Locate the cell with the specified text and output its [X, Y] center coordinate. 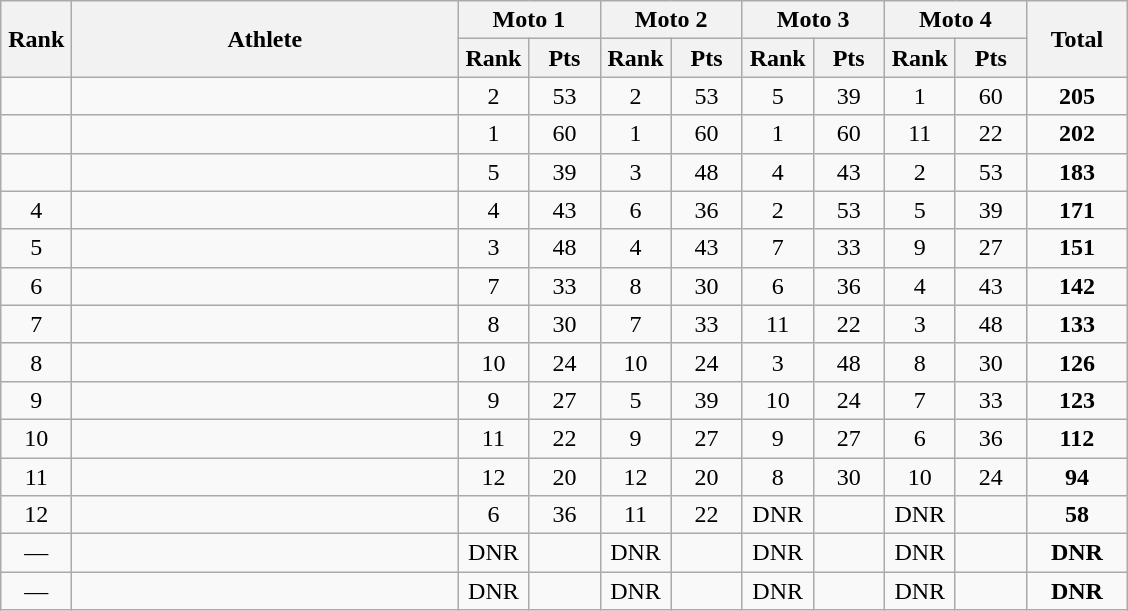
Athlete [265, 39]
202 [1076, 134]
151 [1076, 248]
58 [1076, 515]
171 [1076, 210]
112 [1076, 438]
Moto 4 [955, 20]
Moto 3 [813, 20]
142 [1076, 286]
Moto 1 [529, 20]
94 [1076, 477]
123 [1076, 400]
Moto 2 [671, 20]
133 [1076, 324]
183 [1076, 172]
205 [1076, 96]
126 [1076, 362]
Total [1076, 39]
